Return [X, Y] of the center of cell containing provided text 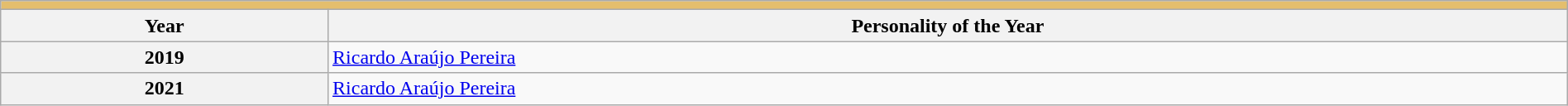
Year [165, 26]
2019 [165, 57]
2021 [165, 89]
Personality of the Year [948, 26]
